Provide the [X, Y] coordinate of the cell's center where the given text is located.  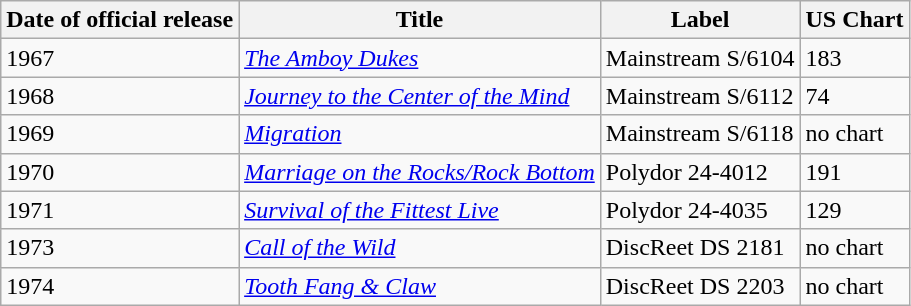
Label [700, 20]
The Amboy Dukes [420, 58]
Marriage on the Rocks/Rock Bottom [420, 172]
1974 [120, 286]
Mainstream S/6112 [700, 96]
191 [854, 172]
1971 [120, 210]
1968 [120, 96]
Title [420, 20]
DiscReet DS 2203 [700, 286]
Mainstream S/6104 [700, 58]
1967 [120, 58]
Survival of the Fittest Live [420, 210]
1973 [120, 248]
Date of official release [120, 20]
DiscReet DS 2181 [700, 248]
129 [854, 210]
US Chart [854, 20]
Polydor 24-4035 [700, 210]
Mainstream S/6118 [700, 134]
1969 [120, 134]
74 [854, 96]
1970 [120, 172]
Polydor 24-4012 [700, 172]
Journey to the Center of the Mind [420, 96]
Tooth Fang & Claw [420, 286]
Call of the Wild [420, 248]
Migration [420, 134]
183 [854, 58]
